Search for the cell housing the specified text and yield its (x, y) center coordinate. 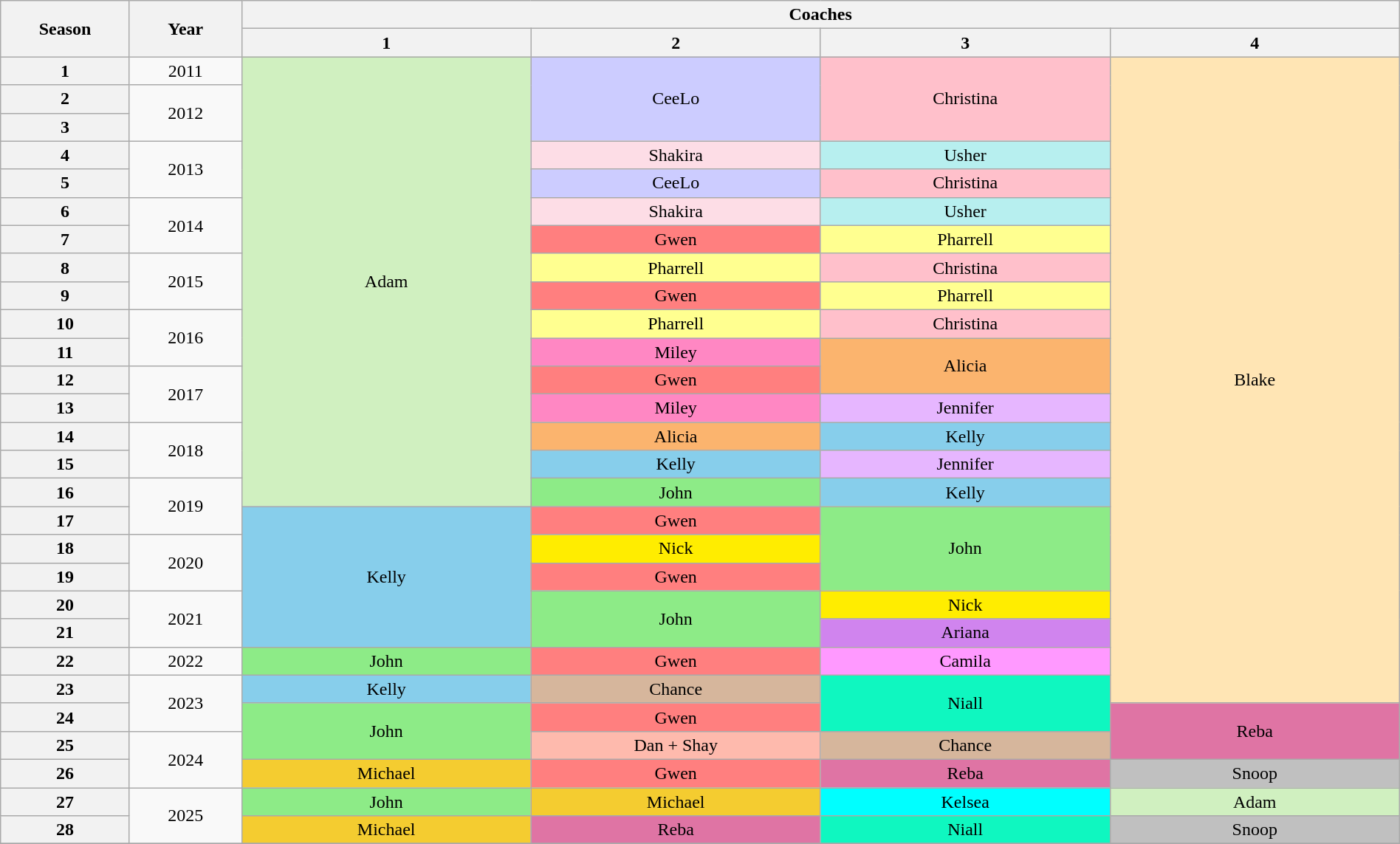
10 (65, 323)
20 (65, 605)
5 (65, 183)
21 (65, 633)
2019 (185, 507)
Camila (965, 661)
7 (65, 239)
2017 (185, 394)
Year (185, 29)
2024 (185, 759)
26 (65, 773)
2014 (185, 225)
2013 (185, 169)
24 (65, 717)
28 (65, 830)
2011 (185, 71)
13 (65, 408)
9 (65, 295)
19 (65, 577)
2022 (185, 661)
2021 (185, 619)
2015 (185, 281)
8 (65, 267)
Blake (1255, 380)
17 (65, 521)
22 (65, 661)
2020 (185, 563)
Coaches (820, 15)
11 (65, 352)
12 (65, 380)
25 (65, 745)
2012 (185, 113)
Season (65, 29)
Kelsea (965, 801)
6 (65, 211)
2025 (185, 815)
18 (65, 549)
15 (65, 464)
14 (65, 436)
27 (65, 801)
Ariana (965, 633)
2023 (185, 703)
23 (65, 689)
2016 (185, 337)
16 (65, 493)
Dan + Shay (676, 745)
2018 (185, 450)
